Search for the cell housing the specified text and yield its [X, Y] center coordinate. 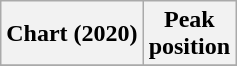
Chart (2020) [72, 34]
Peakposition [189, 34]
